Scan for the cell matching the given text and deliver its [x, y] coordinate at center. 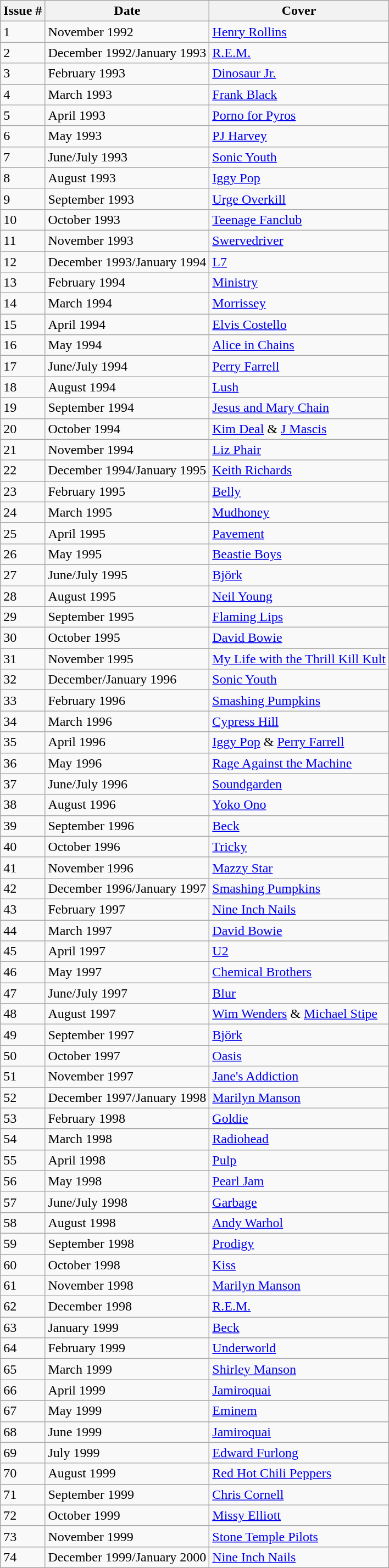
August 1994 [127, 387]
Pavement [299, 533]
April 1998 [127, 1160]
March 1999 [127, 1369]
Underworld [299, 1348]
June/July 1995 [127, 575]
30 [23, 638]
June 1999 [127, 1432]
May 1999 [127, 1411]
February 1997 [127, 909]
Date [127, 11]
65 [23, 1369]
April 1997 [127, 951]
March 1996 [127, 721]
36 [23, 763]
60 [23, 1264]
10 [23, 220]
52 [23, 1097]
June/July 1997 [127, 993]
Belly [299, 491]
12 [23, 262]
20 [23, 429]
Neil Young [299, 596]
24 [23, 512]
32 [23, 680]
39 [23, 826]
69 [23, 1453]
March 1994 [127, 304]
Iggy Pop & Perry Farrell [299, 742]
71 [23, 1494]
Missy Elliott [299, 1515]
September 1999 [127, 1494]
67 [23, 1411]
53 [23, 1118]
Chemical Brothers [299, 972]
Radiohead [299, 1139]
72 [23, 1515]
Blur [299, 993]
56 [23, 1181]
April 1995 [127, 533]
33 [23, 701]
July 1999 [127, 1453]
23 [23, 491]
Wim Wenders & Michael Stipe [299, 1014]
Garbage [299, 1202]
Jesus and Mary Chain [299, 408]
Frank Black [299, 94]
Shirley Manson [299, 1369]
Chris Cornell [299, 1494]
May 1994 [127, 345]
Henry Rollins [299, 32]
November 1999 [127, 1536]
Red Hot Chili Peppers [299, 1474]
47 [23, 993]
58 [23, 1223]
73 [23, 1536]
Porno for Pyros [299, 115]
40 [23, 847]
Stone Temple Pilots [299, 1536]
February 1998 [127, 1118]
February 1995 [127, 491]
Keith Richards [299, 471]
27 [23, 575]
March 1993 [127, 94]
April 1999 [127, 1390]
September 1995 [127, 617]
My Life with the Thrill Kill Kult [299, 659]
26 [23, 554]
15 [23, 324]
September 1996 [127, 826]
June/July 1996 [127, 784]
October 1998 [127, 1264]
August 1997 [127, 1014]
April 1996 [127, 742]
June/July 1994 [127, 366]
November 1997 [127, 1077]
37 [23, 784]
Oasis [299, 1056]
28 [23, 596]
7 [23, 157]
December 1998 [127, 1307]
November 1996 [127, 867]
11 [23, 240]
October 1999 [127, 1515]
April 1994 [127, 324]
Soundgarden [299, 784]
June/July 1998 [127, 1202]
64 [23, 1348]
January 1999 [127, 1328]
February 1993 [127, 74]
December 1994/January 1995 [127, 471]
4 [23, 94]
March 1995 [127, 512]
October 1995 [127, 638]
48 [23, 1014]
Morrissey [299, 304]
Teenage Fanclub [299, 220]
68 [23, 1432]
PJ Harvey [299, 136]
December 1993/January 1994 [127, 262]
Goldie [299, 1118]
2 [23, 53]
31 [23, 659]
14 [23, 304]
November 1993 [127, 240]
February 1996 [127, 701]
70 [23, 1474]
April 1993 [127, 115]
Ministry [299, 283]
Dinosaur Jr. [299, 74]
44 [23, 931]
September 1993 [127, 199]
43 [23, 909]
Swervedriver [299, 240]
34 [23, 721]
42 [23, 888]
Alice in Chains [299, 345]
22 [23, 471]
38 [23, 805]
16 [23, 345]
Urge Overkill [299, 199]
54 [23, 1139]
October 1993 [127, 220]
November 1998 [127, 1286]
August 1999 [127, 1474]
October 1997 [127, 1056]
December/January 1996 [127, 680]
Flaming Lips [299, 617]
57 [23, 1202]
21 [23, 450]
50 [23, 1056]
51 [23, 1077]
August 1993 [127, 178]
Cover [299, 11]
Pulp [299, 1160]
October 1994 [127, 429]
3 [23, 74]
29 [23, 617]
Mudhoney [299, 512]
63 [23, 1328]
Yoko Ono [299, 805]
5 [23, 115]
September 1998 [127, 1244]
13 [23, 283]
Mazzy Star [299, 867]
Prodigy [299, 1244]
August 1996 [127, 805]
December 1996/January 1997 [127, 888]
6 [23, 136]
Kim Deal & J Mascis [299, 429]
December 1997/January 1998 [127, 1097]
Cypress Hill [299, 721]
Beastie Boys [299, 554]
Andy Warhol [299, 1223]
Jane's Addiction [299, 1077]
19 [23, 408]
55 [23, 1160]
February 1999 [127, 1348]
L7 [299, 262]
May 1998 [127, 1181]
66 [23, 1390]
45 [23, 951]
June/July 1993 [127, 157]
U2 [299, 951]
May 1996 [127, 763]
Pearl Jam [299, 1181]
1 [23, 32]
September 1994 [127, 408]
Issue # [23, 11]
December 1999/January 2000 [127, 1557]
Perry Farrell [299, 366]
February 1994 [127, 283]
18 [23, 387]
Kiss [299, 1264]
35 [23, 742]
62 [23, 1307]
46 [23, 972]
74 [23, 1557]
25 [23, 533]
Rage Against the Machine [299, 763]
8 [23, 178]
Eminem [299, 1411]
Tricky [299, 847]
November 1995 [127, 659]
59 [23, 1244]
Edward Furlong [299, 1453]
Lush [299, 387]
November 1994 [127, 450]
Elvis Costello [299, 324]
March 1997 [127, 931]
December 1992/January 1993 [127, 53]
August 1998 [127, 1223]
Liz Phair [299, 450]
9 [23, 199]
August 1995 [127, 596]
March 1998 [127, 1139]
November 1992 [127, 32]
October 1996 [127, 847]
May 1997 [127, 972]
61 [23, 1286]
49 [23, 1035]
May 1995 [127, 554]
May 1993 [127, 136]
Iggy Pop [299, 178]
17 [23, 366]
41 [23, 867]
September 1997 [127, 1035]
